Capture the cell that displays the provided text and extract its (x, y) central coordinate. 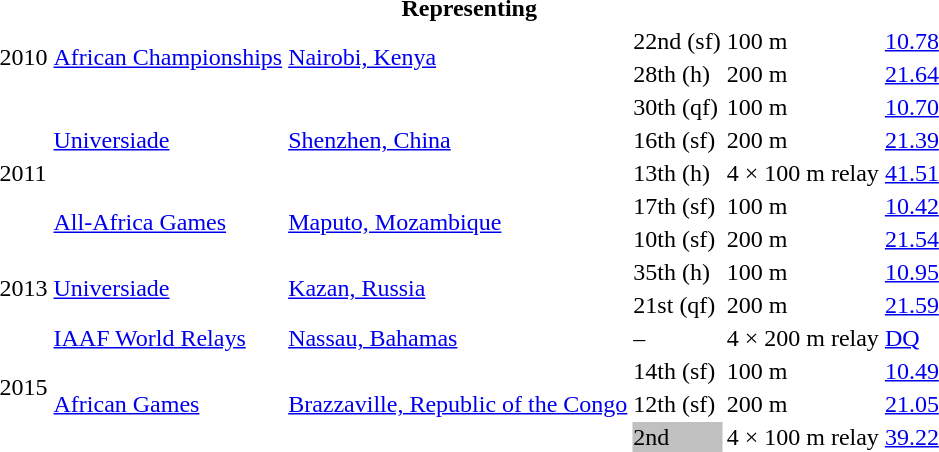
13th (h) (677, 173)
4 × 200 m relay (802, 338)
28th (h) (677, 74)
African Games (168, 404)
17th (sf) (677, 206)
2nd (677, 437)
African Championships (168, 58)
Brazzaville, Republic of the Congo (458, 404)
– (677, 338)
16th (sf) (677, 140)
30th (qf) (677, 107)
35th (h) (677, 272)
21st (qf) (677, 305)
IAAF World Relays (168, 338)
22nd (sf) (677, 41)
Nassau, Bahamas (458, 338)
Maputo, Mozambique (458, 222)
10th (sf) (677, 239)
12th (sf) (677, 404)
Kazan, Russia (458, 288)
All-Africa Games (168, 222)
14th (sf) (677, 371)
Shenzhen, China (458, 140)
Nairobi, Kenya (458, 58)
